Scan for the cell matching the given text and deliver its (X, Y) coordinate at center. 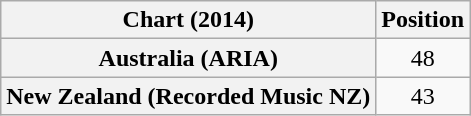
New Zealand (Recorded Music NZ) (188, 96)
48 (423, 58)
Chart (2014) (188, 20)
Position (423, 20)
43 (423, 96)
Australia (ARIA) (188, 58)
